Return the [X, Y] coordinate for the center point of the cell that contains the specified text.  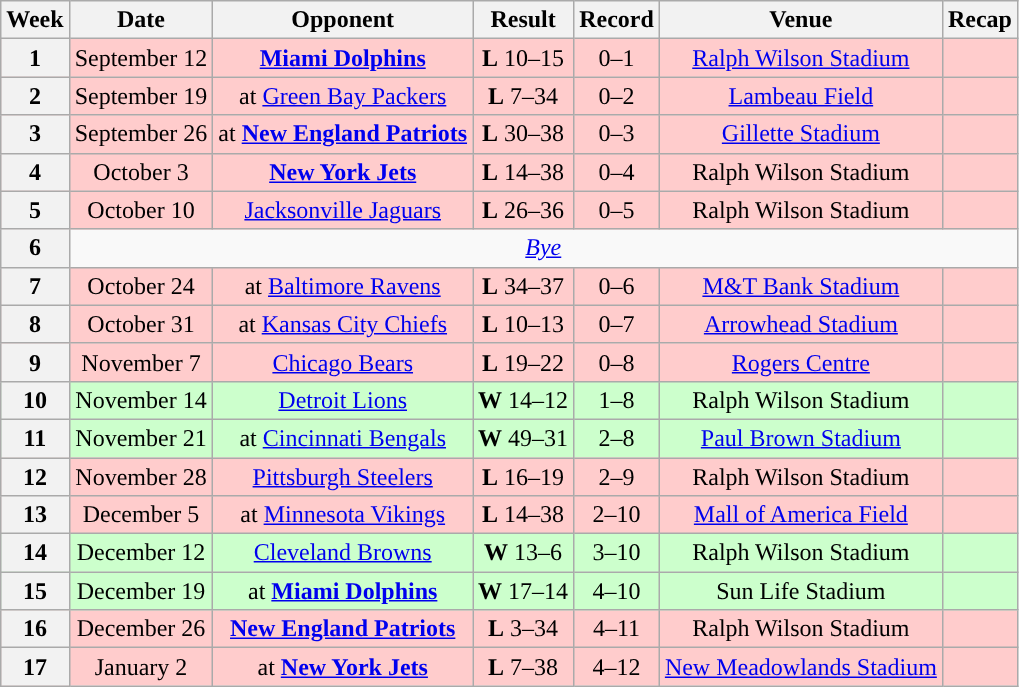
December 19 [141, 591]
0–5 [617, 210]
Detroit Lions [343, 400]
Lambeau Field [800, 96]
1 [35, 58]
0–1 [617, 58]
November 14 [141, 400]
W 17–14 [524, 591]
L 7–38 [524, 667]
14 [35, 553]
2–10 [617, 515]
M&T Bank Stadium [800, 286]
7 [35, 286]
W 49–31 [524, 438]
2–8 [617, 438]
4–10 [617, 591]
Rogers Centre [800, 362]
September 19 [141, 96]
New York Jets [343, 172]
at Green Bay Packers [343, 96]
at New England Patriots [343, 134]
November 21 [141, 438]
L 10–15 [524, 58]
L 7–34 [524, 96]
16 [35, 629]
December 26 [141, 629]
October 31 [141, 324]
Chicago Bears [343, 362]
8 [35, 324]
3–10 [617, 553]
Cleveland Browns [343, 553]
January 2 [141, 667]
New England Patriots [343, 629]
Mall of America Field [800, 515]
L 19–22 [524, 362]
0–2 [617, 96]
10 [35, 400]
13 [35, 515]
2 [35, 96]
2–9 [617, 477]
Pittsburgh Steelers [343, 477]
0–4 [617, 172]
October 10 [141, 210]
October 24 [141, 286]
Jacksonville Jaguars [343, 210]
New Meadowlands Stadium [800, 667]
at Minnesota Vikings [343, 515]
December 12 [141, 553]
6 [35, 248]
W 14–12 [524, 400]
L 30–38 [524, 134]
1–8 [617, 400]
4–12 [617, 667]
Result [524, 20]
11 [35, 438]
9 [35, 362]
October 3 [141, 172]
12 [35, 477]
Date [141, 20]
Venue [800, 20]
November 7 [141, 362]
0–8 [617, 362]
at Miami Dolphins [343, 591]
Paul Brown Stadium [800, 438]
at New York Jets [343, 667]
17 [35, 667]
Week [35, 20]
September 26 [141, 134]
Bye [543, 248]
15 [35, 591]
Miami Dolphins [343, 58]
November 28 [141, 477]
Sun Life Stadium [800, 591]
3 [35, 134]
at Kansas City Chiefs [343, 324]
September 12 [141, 58]
0–3 [617, 134]
Record [617, 20]
Arrowhead Stadium [800, 324]
4 [35, 172]
L 3–34 [524, 629]
L 16–19 [524, 477]
L 10–13 [524, 324]
L 26–36 [524, 210]
L 34–37 [524, 286]
0–6 [617, 286]
5 [35, 210]
Gillette Stadium [800, 134]
at Baltimore Ravens [343, 286]
0–7 [617, 324]
Opponent [343, 20]
at Cincinnati Bengals [343, 438]
Recap [980, 20]
W 13–6 [524, 553]
December 5 [141, 515]
4–11 [617, 629]
